Determine the [x, y] coordinate at the center of the cell enclosing the given text.  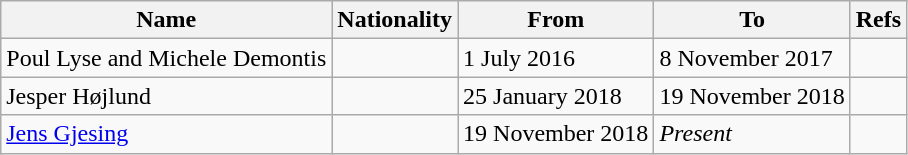
From [556, 20]
To [752, 20]
Present [752, 134]
Name [166, 20]
Poul Lyse and Michele Demontis [166, 58]
Nationality [395, 20]
1 July 2016 [556, 58]
Jens Gjesing [166, 134]
Jesper Højlund [166, 96]
25 January 2018 [556, 96]
Refs [878, 20]
8 November 2017 [752, 58]
